Output the (x, y) coordinate of the center of the cell containing the given text.  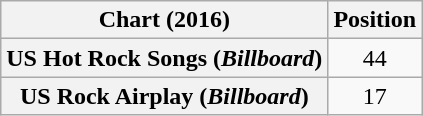
US Hot Rock Songs (Billboard) (164, 58)
Position (375, 20)
Chart (2016) (164, 20)
17 (375, 96)
44 (375, 58)
US Rock Airplay (Billboard) (164, 96)
